From the cell containing the given text, extract its center point as (X, Y) coordinate. 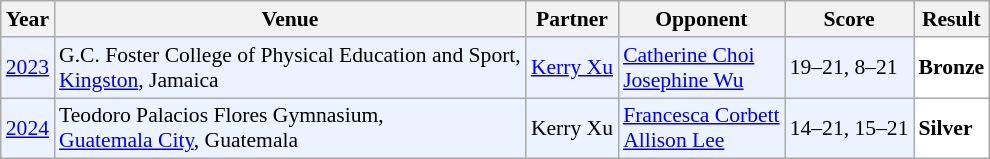
14–21, 15–21 (850, 128)
Result (952, 19)
Bronze (952, 68)
Year (28, 19)
Silver (952, 128)
Catherine Choi Josephine Wu (702, 68)
Venue (290, 19)
Teodoro Palacios Flores Gymnasium,Guatemala City, Guatemala (290, 128)
2023 (28, 68)
2024 (28, 128)
Opponent (702, 19)
19–21, 8–21 (850, 68)
G.C. Foster College of Physical Education and Sport,Kingston, Jamaica (290, 68)
Partner (572, 19)
Score (850, 19)
Francesca Corbett Allison Lee (702, 128)
